Search for the cell housing the specified text and yield its (X, Y) center coordinate. 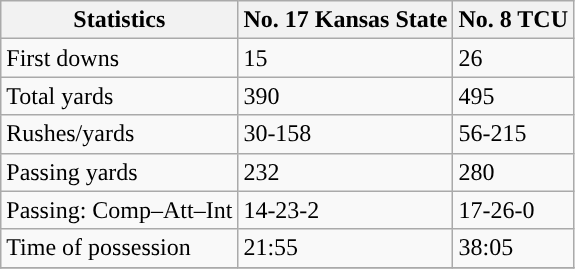
Statistics (120, 20)
38:05 (514, 248)
Total yards (120, 96)
390 (346, 96)
No. 8 TCU (514, 20)
14-23-2 (346, 210)
56-215 (514, 134)
26 (514, 58)
No. 17 Kansas State (346, 20)
495 (514, 96)
Passing: Comp–Att–Int (120, 210)
15 (346, 58)
17-26-0 (514, 210)
Time of possession (120, 248)
First downs (120, 58)
30-158 (346, 134)
232 (346, 172)
Rushes/yards (120, 134)
Passing yards (120, 172)
21:55 (346, 248)
280 (514, 172)
